Search for the cell housing the specified text and yield its (X, Y) center coordinate. 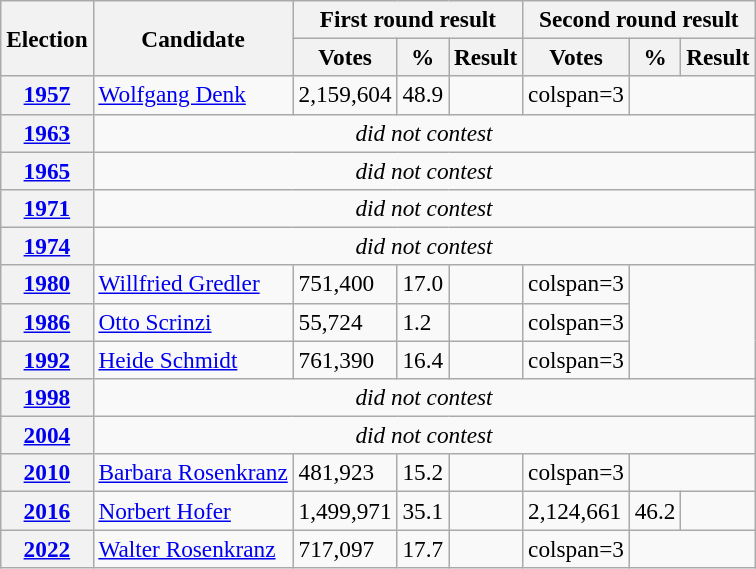
Wolfgang Denk (193, 95)
Heide Schmidt (193, 359)
Election (47, 38)
2016 (47, 510)
17.0 (423, 284)
35.1 (423, 510)
46.2 (655, 510)
751,400 (345, 284)
1965 (47, 170)
1992 (47, 359)
1971 (47, 208)
1963 (47, 133)
1974 (47, 246)
1986 (47, 322)
Walter Rosenkranz (193, 548)
761,390 (345, 359)
Candidate (193, 38)
Second round result (639, 19)
717,097 (345, 548)
2022 (47, 548)
481,923 (345, 473)
1957 (47, 95)
First round result (408, 19)
17.7 (423, 548)
1998 (47, 397)
55,724 (345, 322)
1.2 (423, 322)
Barbara Rosenkranz (193, 473)
2010 (47, 473)
2,124,661 (576, 510)
2004 (47, 435)
Willfried Gredler (193, 284)
16.4 (423, 359)
15.2 (423, 473)
2,159,604 (345, 95)
Norbert Hofer (193, 510)
48.9 (423, 95)
1,499,971 (345, 510)
Otto Scrinzi (193, 322)
1980 (47, 284)
